Return [X, Y] of the center of cell containing provided text 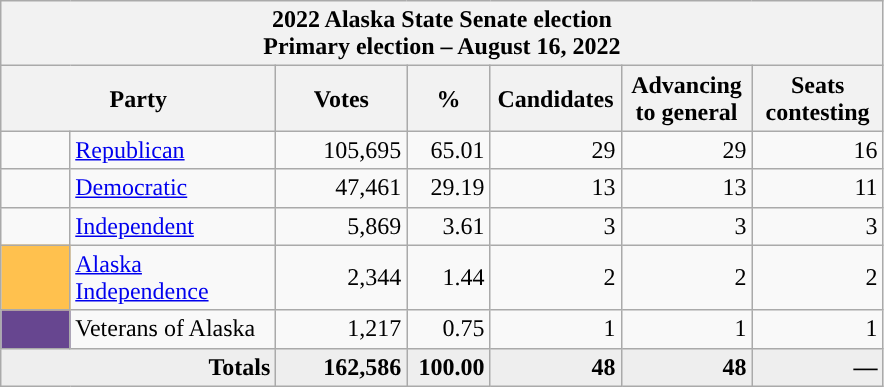
2022 Alaska State Senate electionPrimary election – August 16, 2022 [442, 34]
% [448, 98]
Republican [173, 150]
162,586 [342, 367]
65.01 [448, 150]
Seats contesting [818, 98]
Independent [173, 226]
29.19 [448, 188]
— [818, 367]
Candidates [556, 98]
Veterans of Alaska [173, 329]
2,344 [342, 278]
3.61 [448, 226]
Alaska Independence [173, 278]
Votes [342, 98]
Advancing to general [686, 98]
Totals [138, 367]
5,869 [342, 226]
105,695 [342, 150]
16 [818, 150]
47,461 [342, 188]
100.00 [448, 367]
1,217 [342, 329]
1.44 [448, 278]
0.75 [448, 329]
11 [818, 188]
Democratic [173, 188]
Party [138, 98]
